Locate the cell with the specified text and output its [X, Y] center coordinate. 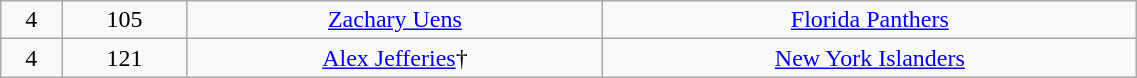
New York Islanders [870, 58]
Zachary Uens [395, 20]
Alex Jefferies† [395, 58]
Florida Panthers [870, 20]
105 [124, 20]
121 [124, 58]
